Pinpoint the cell where the given text exists, returning its [X, Y] midpoint coordinate. 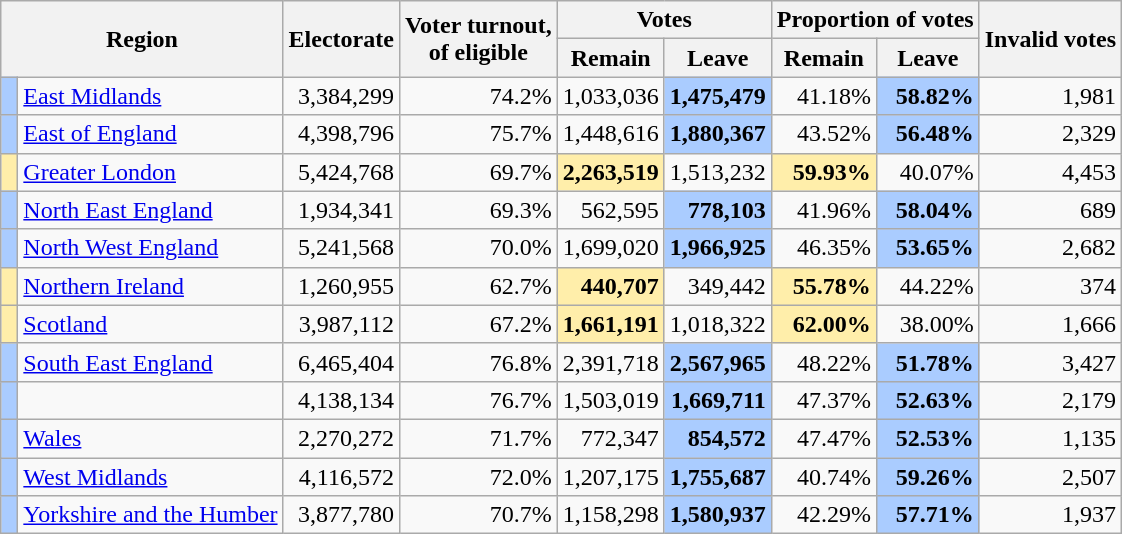
57.71% [928, 515]
1,260,955 [341, 286]
Scotland [150, 324]
1,158,298 [610, 515]
1,966,925 [718, 248]
70.7% [478, 515]
70.0% [478, 248]
4,398,796 [341, 134]
2,329 [1050, 134]
5,241,568 [341, 248]
41.18% [824, 96]
1,018,322 [718, 324]
2,567,965 [718, 362]
46.35% [824, 248]
3,877,780 [341, 515]
Northern Ireland [150, 286]
3,427 [1050, 362]
52.63% [928, 400]
Invalid votes [1050, 39]
Votes [664, 20]
1,669,711 [718, 400]
74.2% [478, 96]
1,513,232 [718, 172]
2,507 [1050, 477]
47.37% [824, 400]
52.53% [928, 438]
42.29% [824, 515]
374 [1050, 286]
1,503,019 [610, 400]
Greater London [150, 172]
1,135 [1050, 438]
3,384,299 [341, 96]
Yorkshire and the Humber [150, 515]
67.2% [478, 324]
North East England [150, 210]
2,263,519 [610, 172]
1,475,479 [718, 96]
58.82% [928, 96]
44.22% [928, 286]
1,661,191 [610, 324]
North West England [150, 248]
778,103 [718, 210]
71.7% [478, 438]
6,465,404 [341, 362]
38.00% [928, 324]
4,453 [1050, 172]
58.04% [928, 210]
2,391,718 [610, 362]
5,424,768 [341, 172]
1,981 [1050, 96]
59.26% [928, 477]
48.22% [824, 362]
76.8% [478, 362]
53.65% [928, 248]
4,116,572 [341, 477]
75.7% [478, 134]
Region [142, 39]
1,880,367 [718, 134]
69.7% [478, 172]
4,138,134 [341, 400]
Proportion of votes [875, 20]
1,699,020 [610, 248]
South East England [150, 362]
349,442 [718, 286]
562,595 [610, 210]
62.00% [824, 324]
51.78% [928, 362]
1,934,341 [341, 210]
689 [1050, 210]
Voter turnout, of eligible [478, 39]
40.74% [824, 477]
854,572 [718, 438]
72.0% [478, 477]
76.7% [478, 400]
40.07% [928, 172]
Wales [150, 438]
440,707 [610, 286]
1,937 [1050, 515]
3,987,112 [341, 324]
2,179 [1050, 400]
56.48% [928, 134]
East of England [150, 134]
69.3% [478, 210]
1,033,036 [610, 96]
Electorate [341, 39]
59.93% [824, 172]
1,207,175 [610, 477]
43.52% [824, 134]
West Midlands [150, 477]
1,448,616 [610, 134]
1,580,937 [718, 515]
2,270,272 [341, 438]
55.78% [824, 286]
41.96% [824, 210]
62.7% [478, 286]
1,666 [1050, 324]
2,682 [1050, 248]
47.47% [824, 438]
East Midlands [150, 96]
772,347 [610, 438]
1,755,687 [718, 477]
